Return [X, Y] of the center of cell containing provided text 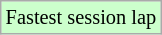
Fastest session lap [81, 17]
